Find where the given text appears and provide that cell's center as [X, Y] coordinate. 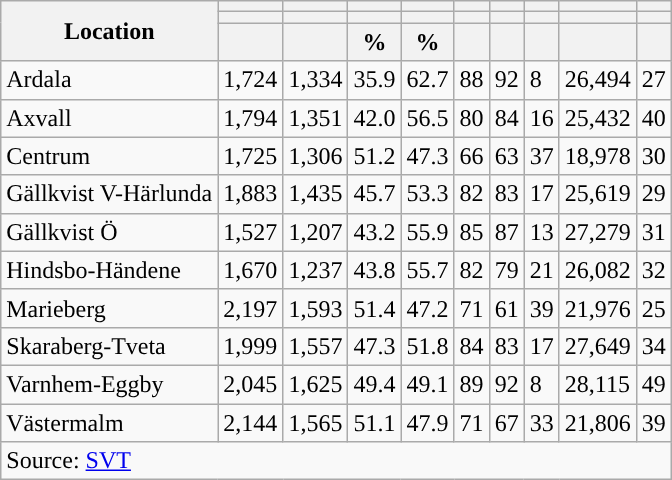
66 [472, 156]
29 [654, 194]
26,082 [598, 270]
34 [654, 346]
21,976 [598, 308]
Skaraberg-Tveta [110, 346]
47.9 [428, 423]
88 [472, 80]
33 [542, 423]
63 [506, 156]
45.7 [374, 194]
53.3 [428, 194]
1,527 [250, 232]
61 [506, 308]
55.7 [428, 270]
16 [542, 118]
1,625 [316, 384]
2,045 [250, 384]
62.7 [428, 80]
Ardala [110, 80]
1,883 [250, 194]
1,351 [316, 118]
1,207 [316, 232]
1,237 [316, 270]
25 [654, 308]
85 [472, 232]
31 [654, 232]
47.2 [428, 308]
Hindsbo-Händene [110, 270]
2,144 [250, 423]
51.4 [374, 308]
51.2 [374, 156]
49.4 [374, 384]
1,565 [316, 423]
35.9 [374, 80]
51.8 [428, 346]
79 [506, 270]
49 [654, 384]
21,806 [598, 423]
80 [472, 118]
18,978 [598, 156]
27,649 [598, 346]
56.5 [428, 118]
42.0 [374, 118]
1,724 [250, 80]
1,557 [316, 346]
Axvall [110, 118]
87 [506, 232]
25,619 [598, 194]
1,725 [250, 156]
37 [542, 156]
21 [542, 270]
49.1 [428, 384]
26,494 [598, 80]
1,306 [316, 156]
Västermalm [110, 423]
51.1 [374, 423]
1,334 [316, 80]
1,593 [316, 308]
2,197 [250, 308]
Source: SVT [336, 461]
25,432 [598, 118]
30 [654, 156]
40 [654, 118]
27 [654, 80]
67 [506, 423]
43.2 [374, 232]
28,115 [598, 384]
Centrum [110, 156]
1,794 [250, 118]
1,435 [316, 194]
55.9 [428, 232]
1,670 [250, 270]
Location [110, 31]
Marieberg [110, 308]
32 [654, 270]
1,999 [250, 346]
43.8 [374, 270]
89 [472, 384]
Gällkvist V-Härlunda [110, 194]
Gällkvist Ö [110, 232]
27,279 [598, 232]
Varnhem-Eggby [110, 384]
13 [542, 232]
